From the cell containing the given text, extract its center point as (X, Y) coordinate. 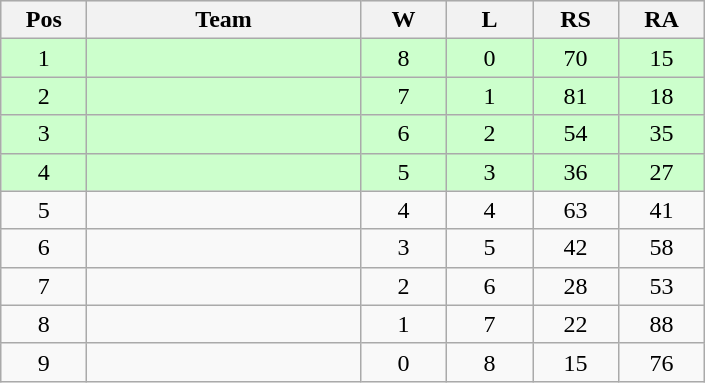
35 (662, 134)
RA (662, 20)
63 (575, 210)
41 (662, 210)
81 (575, 96)
42 (575, 248)
58 (662, 248)
27 (662, 172)
18 (662, 96)
76 (662, 362)
36 (575, 172)
9 (44, 362)
22 (575, 324)
54 (575, 134)
Pos (44, 20)
L (489, 20)
70 (575, 58)
88 (662, 324)
W (403, 20)
53 (662, 286)
28 (575, 286)
Team (224, 20)
RS (575, 20)
